From the cell containing the given text, extract its center point as [X, Y] coordinate. 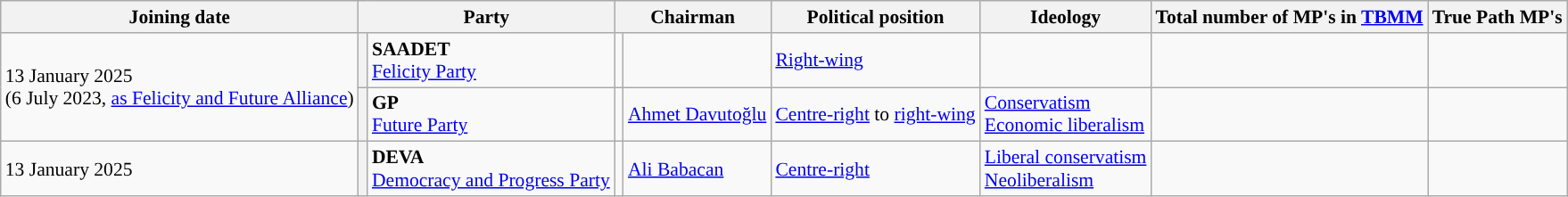
13 January 2025 [180, 169]
Ali Babacan [697, 169]
SAADETFelicity Party [491, 61]
ConservatismEconomic liberalism [1066, 114]
GPFuture Party [491, 114]
Centre-right to right-wing [875, 114]
13 January 2025(6 July 2023, as Felicity and Future Alliance) [180, 87]
Party [487, 17]
True Path MP's [1498, 17]
DEVADemocracy and Progress Party [491, 169]
Total number of MP's in TBMM [1289, 17]
Centre-right [875, 169]
Ideology [1066, 17]
Liberal conservatismNeoliberalism [1066, 169]
Political position [875, 17]
Ahmet Davutoğlu [697, 114]
Chairman [693, 17]
Joining date [180, 17]
Right-wing [875, 61]
